From the cell containing the given text, extract its center point as [X, Y] coordinate. 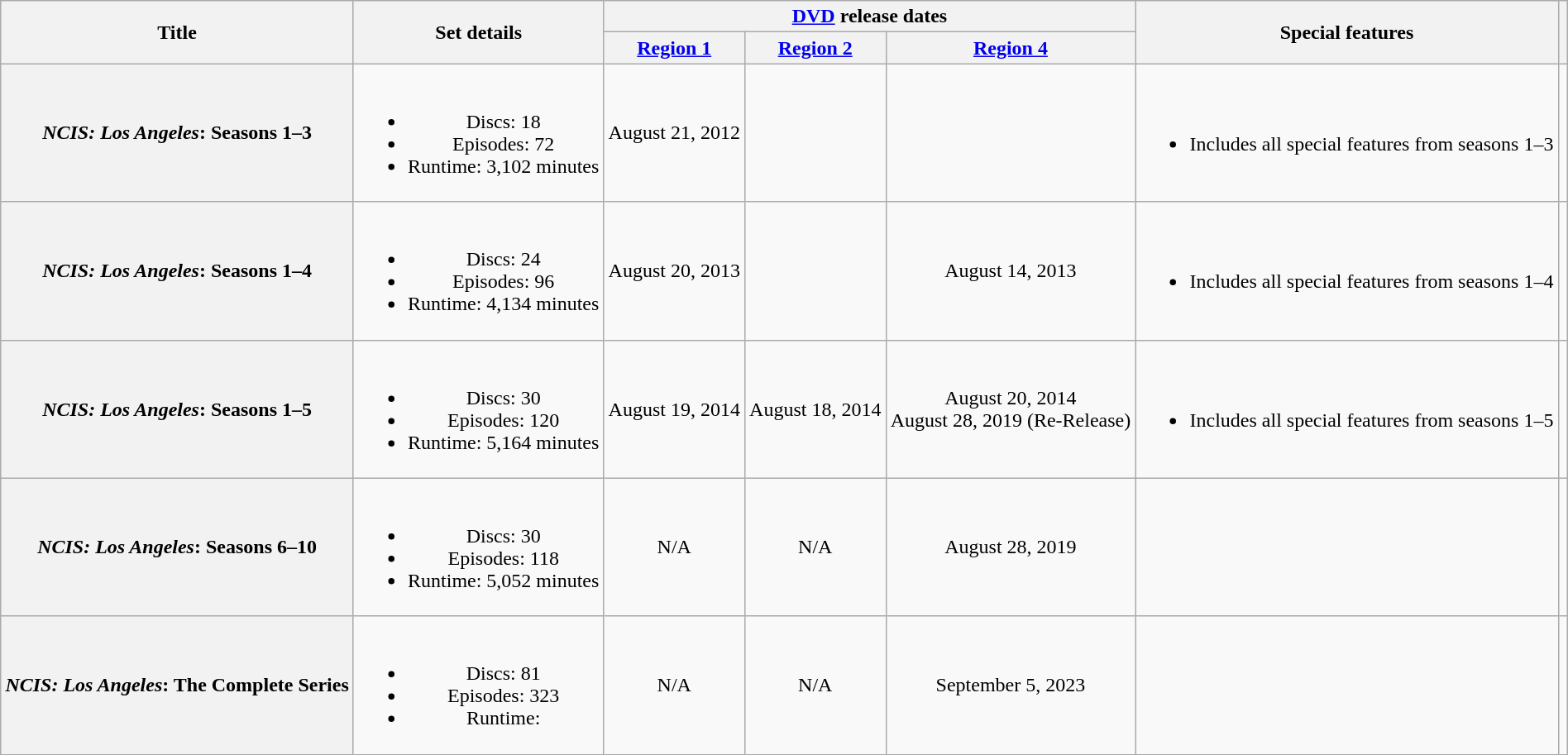
Discs: 18Episodes: 72Runtime: 3,102 minutes [478, 132]
Discs: 30Episodes: 120Runtime: 5,164 minutes [478, 409]
Discs: 81Episodes: 323Runtime: [478, 685]
Title [177, 32]
Includes all special features from seasons 1–4 [1346, 271]
NCIS: Los Angeles: The Complete Series [177, 685]
DVD release dates [870, 17]
August 18, 2014 [815, 409]
August 21, 2012 [675, 132]
Discs: 30Episodes: 118Runtime: 5,052 minutes [478, 547]
Includes all special features from seasons 1–3 [1346, 132]
NCIS: Los Angeles: Seasons 6–10 [177, 547]
August 14, 2013 [1011, 271]
Discs: 24Episodes: 96Runtime: 4,134 minutes [478, 271]
September 5, 2023 [1011, 685]
Includes all special features from seasons 1–5 [1346, 409]
Region 2 [815, 48]
NCIS: Los Angeles: Seasons 1–3 [177, 132]
August 20, 2014August 28, 2019 (Re-Release) [1011, 409]
Special features [1346, 32]
Set details [478, 32]
August 28, 2019 [1011, 547]
Region 4 [1011, 48]
August 20, 2013 [675, 271]
NCIS: Los Angeles: Seasons 1–4 [177, 271]
NCIS: Los Angeles: Seasons 1–5 [177, 409]
August 19, 2014 [675, 409]
Region 1 [675, 48]
